Locate the cell with the specified text and output its [x, y] center coordinate. 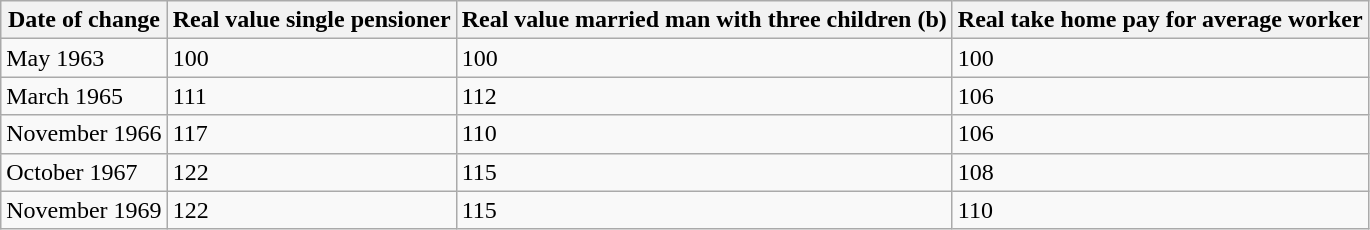
May 1963 [84, 58]
Date of change [84, 20]
117 [312, 134]
108 [1160, 172]
March 1965 [84, 96]
Real take home pay for average worker [1160, 20]
111 [312, 96]
November 1969 [84, 210]
Real value single pensioner [312, 20]
November 1966 [84, 134]
October 1967 [84, 172]
112 [704, 96]
Real value married man with three children (b) [704, 20]
